Detect which cell encompasses the target text, then output its (X, Y) center coordinate. 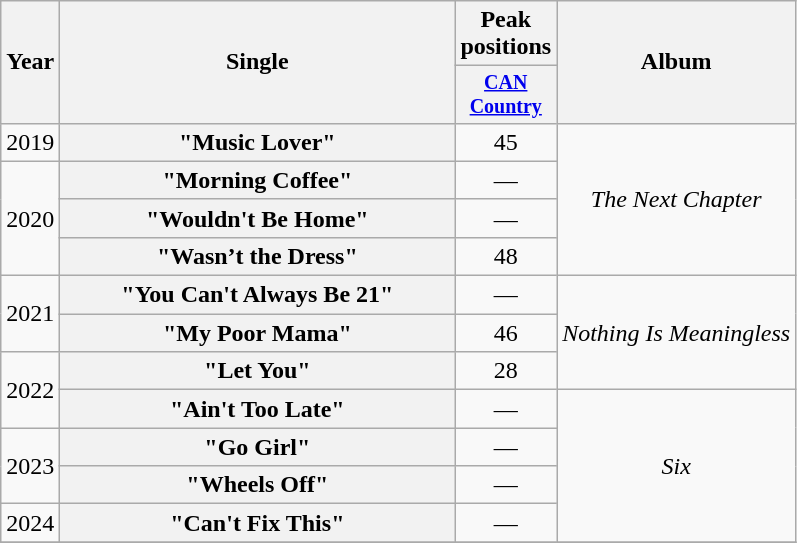
45 (506, 142)
"Music Lover" (258, 142)
28 (506, 371)
Peakpositions (506, 34)
2023 (30, 466)
"My Poor Mama" (258, 333)
Album (676, 62)
"Morning Coffee" (258, 180)
"You Can't Always Be 21" (258, 295)
46 (506, 333)
"Wheels Off" (258, 485)
Single (258, 62)
Six (676, 466)
Nothing Is Meaningless (676, 333)
"Go Girl" (258, 447)
"Can't Fix This" (258, 523)
CANCountry (506, 94)
"Wasn’t the Dress" (258, 256)
The Next Chapter (676, 199)
2021 (30, 314)
"Let You" (258, 371)
2020 (30, 218)
"Wouldn't Be Home" (258, 218)
2019 (30, 142)
2024 (30, 523)
2022 (30, 390)
Year (30, 62)
48 (506, 256)
"Ain't Too Late" (258, 409)
